For the text-containing cell, return its midpoint in (X, Y) coordinate format. 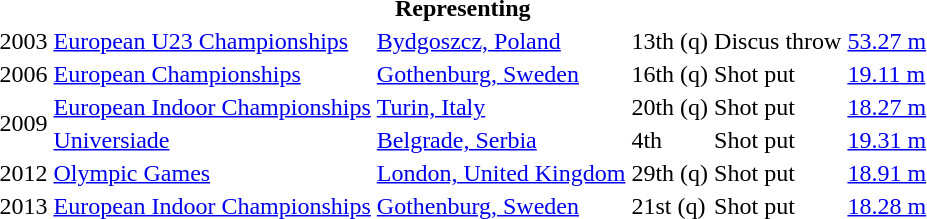
29th (q) (670, 173)
16th (q) (670, 74)
European Indoor Championships (212, 107)
Turin, Italy (501, 107)
Belgrade, Serbia (501, 140)
Bydgoszcz, Poland (501, 41)
4th (670, 140)
Gothenburg, Sweden (501, 74)
European Championships (212, 74)
13th (q) (670, 41)
London, United Kingdom (501, 173)
Olympic Games (212, 173)
Universiade (212, 140)
20th (q) (670, 107)
European U23 Championships (212, 41)
Discus throw (778, 41)
